Identify which cell holds the provided text, then report its (X, Y) central coordinate. 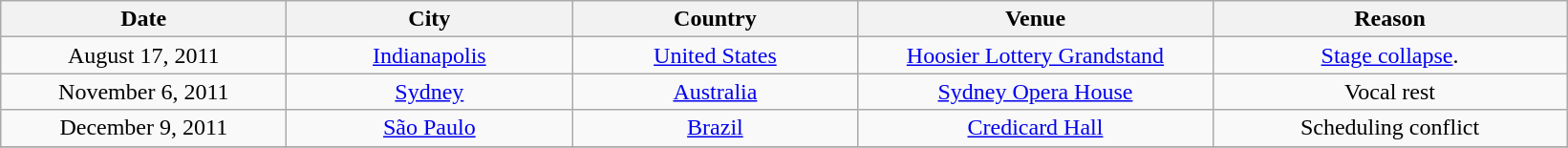
Sydney Opera House (1036, 92)
August 17, 2011 (143, 55)
Hoosier Lottery Grandstand (1036, 55)
Reason (1389, 19)
Date (143, 19)
Country (715, 19)
Sydney (430, 92)
Credicard Hall (1036, 128)
Venue (1036, 19)
Stage collapse. (1389, 55)
December 9, 2011 (143, 128)
Australia (715, 92)
Vocal rest (1389, 92)
Indianapolis (430, 55)
São Paulo (430, 128)
Scheduling conflict (1389, 128)
United States (715, 55)
Brazil (715, 128)
November 6, 2011 (143, 92)
City (430, 19)
